Search for the cell housing the specified text and yield its (X, Y) center coordinate. 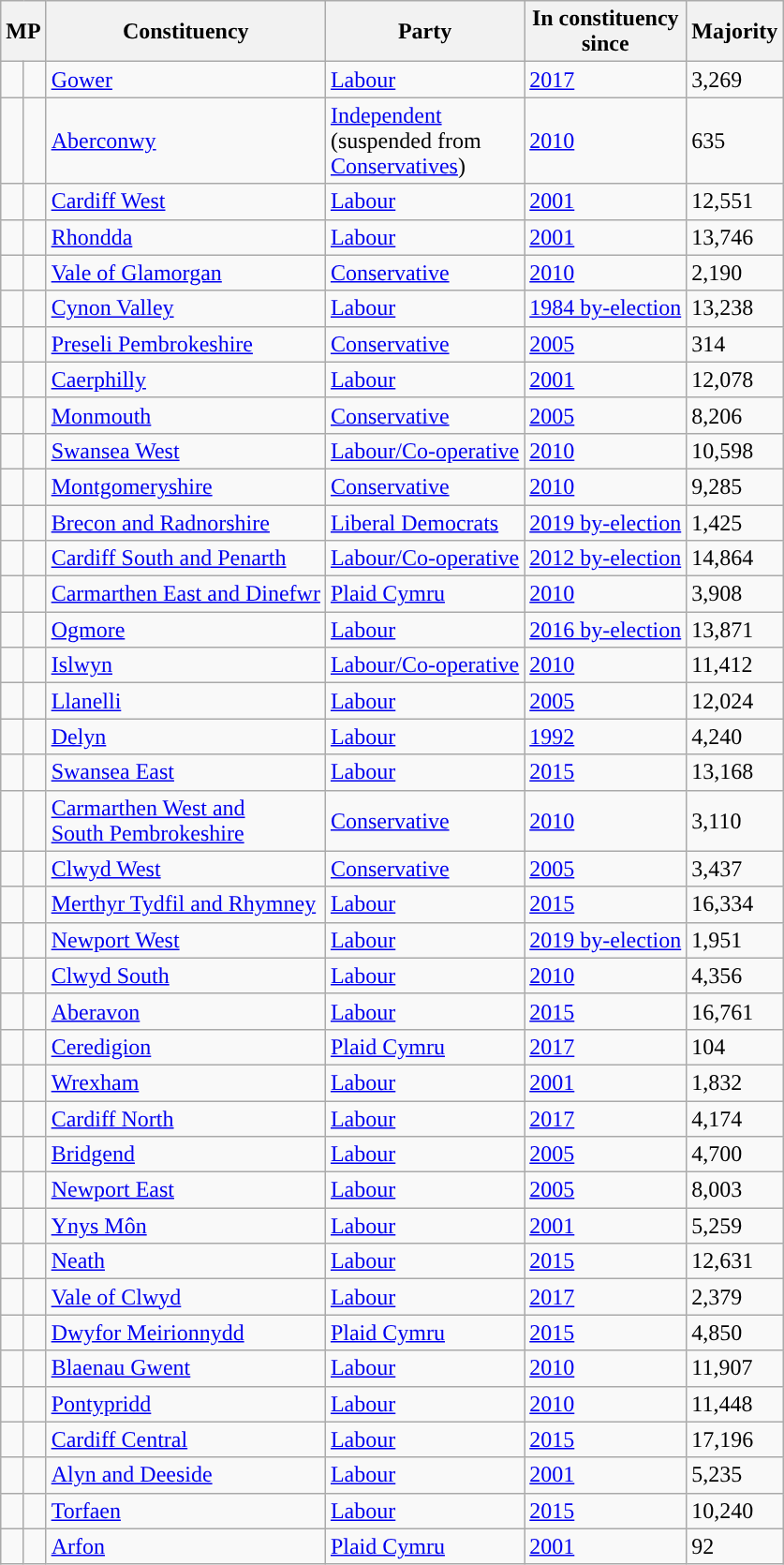
Independent(suspended fromConservatives) (424, 141)
4,240 (734, 737)
10,240 (734, 1511)
13,168 (734, 772)
Swansea East (185, 772)
3,269 (734, 80)
Wrexham (185, 1082)
Gower (185, 80)
314 (734, 344)
Aberconwy (185, 141)
Arfon (185, 1546)
10,598 (734, 451)
3,908 (734, 594)
Cynon Valley (185, 308)
Bridgend (185, 1155)
Aberavon (185, 1011)
Newport West (185, 940)
13,746 (734, 237)
Dwyfor Meirionnydd (185, 1333)
Islwyn (185, 665)
4,356 (734, 976)
Carmarthen West and South Pembrokeshire (185, 821)
2,190 (734, 273)
11,907 (734, 1368)
Monmouth (185, 415)
Merthyr Tydfil and Rhymney (185, 904)
12,024 (734, 701)
13,238 (734, 308)
2016 by-election (605, 630)
5,259 (734, 1226)
4,174 (734, 1118)
16,761 (734, 1011)
Cardiff Central (185, 1439)
Alyn and Deeside (185, 1475)
Neath (185, 1261)
Montgomeryshire (185, 486)
Newport East (185, 1190)
8,206 (734, 415)
In constituencysince (605, 32)
12,631 (734, 1261)
Party (424, 32)
Ynys Môn (185, 1226)
Cardiff North (185, 1118)
Clwyd West (185, 869)
3,110 (734, 821)
Llanelli (185, 701)
Ogmore (185, 630)
Preseli Pembrokeshire (185, 344)
Vale of Glamorgan (185, 273)
Cardiff South and Penarth (185, 559)
4,700 (734, 1155)
Constituency (185, 32)
Torfaen (185, 1511)
Vale of Clwyd (185, 1297)
8,003 (734, 1190)
13,871 (734, 630)
Majority (734, 32)
635 (734, 141)
1,832 (734, 1082)
Rhondda (185, 237)
9,285 (734, 486)
2012 by-election (605, 559)
Liberal Democrats (424, 522)
Brecon and Radnorshire (185, 522)
Blaenau Gwent (185, 1368)
Caerphilly (185, 380)
16,334 (734, 904)
2,379 (734, 1297)
Cardiff West (185, 201)
Carmarthen East and Dinefwr (185, 594)
3,437 (734, 869)
17,196 (734, 1439)
14,864 (734, 559)
11,448 (734, 1404)
1,951 (734, 940)
5,235 (734, 1475)
12,551 (734, 201)
Clwyd South (185, 976)
Ceredigion (185, 1047)
Swansea West (185, 451)
Delyn (185, 737)
1,425 (734, 522)
1984 by-election (605, 308)
1992 (605, 737)
104 (734, 1047)
4,850 (734, 1333)
MP (23, 32)
92 (734, 1546)
12,078 (734, 380)
Pontypridd (185, 1404)
11,412 (734, 665)
